Locate the cell with the specified text and output its (X, Y) center coordinate. 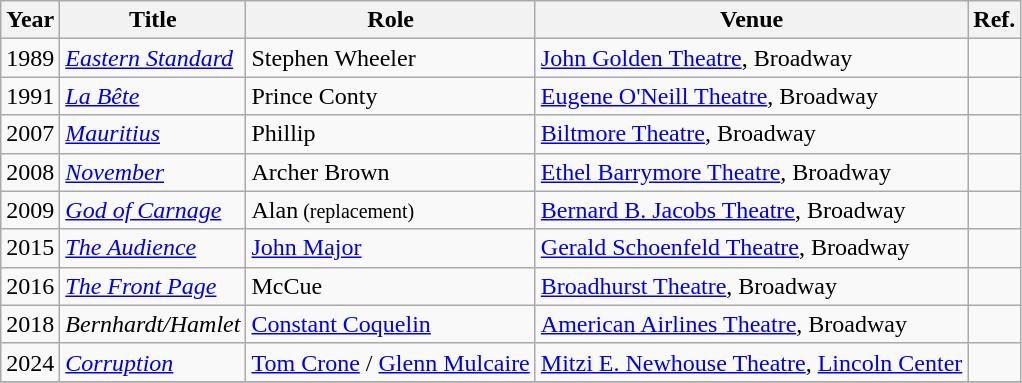
Broadhurst Theatre, Broadway (752, 286)
Title (153, 20)
2009 (30, 210)
Bernard B. Jacobs Theatre, Broadway (752, 210)
Role (390, 20)
Mitzi E. Newhouse Theatre, Lincoln Center (752, 362)
Ethel Barrymore Theatre, Broadway (752, 172)
Biltmore Theatre, Broadway (752, 134)
2015 (30, 248)
Phillip (390, 134)
1991 (30, 96)
2018 (30, 324)
McCue (390, 286)
God of Carnage (153, 210)
Eugene O'Neill Theatre, Broadway (752, 96)
Gerald Schoenfeld Theatre, Broadway (752, 248)
American Airlines Theatre, Broadway (752, 324)
John Golden Theatre, Broadway (752, 58)
Stephen Wheeler (390, 58)
2016 (30, 286)
Alan (replacement) (390, 210)
La Bête (153, 96)
2024 (30, 362)
John Major (390, 248)
Constant Coquelin (390, 324)
Ref. (994, 20)
Corruption (153, 362)
Year (30, 20)
Venue (752, 20)
Archer Brown (390, 172)
Mauritius (153, 134)
Tom Crone / Glenn Mulcaire (390, 362)
1989 (30, 58)
Eastern Standard (153, 58)
Bernhardt/Hamlet (153, 324)
November (153, 172)
The Audience (153, 248)
2008 (30, 172)
The Front Page (153, 286)
2007 (30, 134)
Prince Conty (390, 96)
